Determine the (X, Y) coordinate at the center of the cell enclosing the given text.  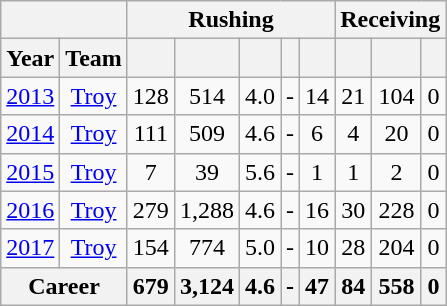
30 (354, 210)
Team (94, 58)
2 (397, 172)
111 (150, 134)
154 (150, 248)
1,288 (206, 210)
2015 (30, 172)
14 (318, 96)
7 (150, 172)
6 (318, 134)
128 (150, 96)
39 (206, 172)
Receiving (390, 20)
558 (397, 286)
47 (318, 286)
104 (397, 96)
4.0 (260, 96)
514 (206, 96)
2017 (30, 248)
204 (397, 248)
3,124 (206, 286)
16 (318, 210)
774 (206, 248)
279 (150, 210)
228 (397, 210)
679 (150, 286)
2014 (30, 134)
4 (354, 134)
Year (30, 58)
2013 (30, 96)
10 (318, 248)
20 (397, 134)
28 (354, 248)
84 (354, 286)
5.6 (260, 172)
21 (354, 96)
Rushing (230, 20)
509 (206, 134)
Career (64, 286)
2016 (30, 210)
5.0 (260, 248)
